Search for the cell housing the specified text and yield its [X, Y] center coordinate. 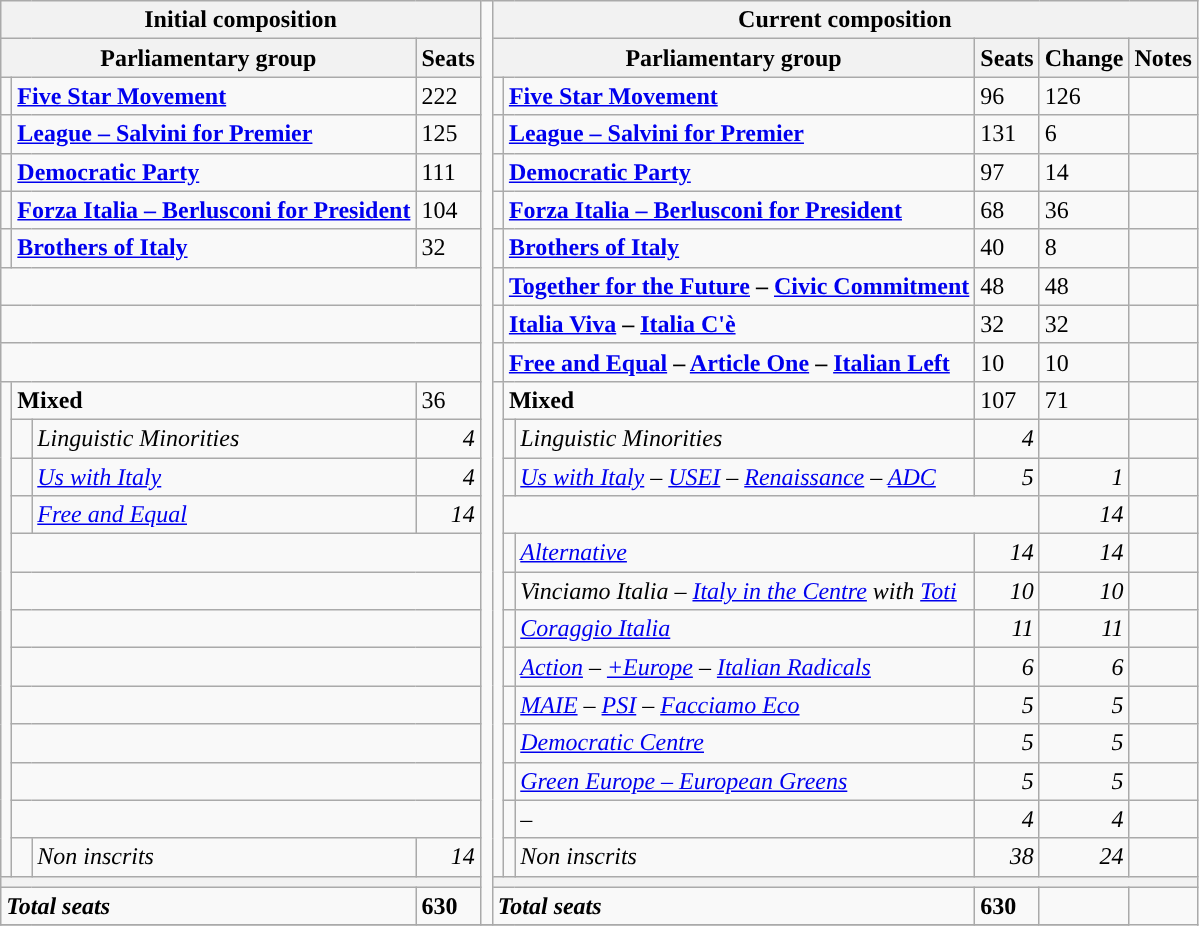
Green Europe – European Greens [745, 781]
Us with Italy – USEI – Renaissance – ADC [745, 477]
97 [1007, 172]
Vinciamo Italia – Italy in the Centre with Toti [745, 591]
24 [1084, 857]
Notes [1163, 58]
104 [448, 210]
Together for the Future – Civic Commitment [738, 286]
107 [1007, 400]
111 [448, 172]
38 [1007, 857]
96 [1007, 96]
MAIE – PSI – Facciamo Eco [745, 705]
8 [1084, 248]
Us with Italy [224, 477]
131 [1007, 134]
125 [448, 134]
Coraggio Italia [745, 629]
Free and Equal [224, 515]
Alternative [745, 553]
126 [1084, 96]
Current composition [844, 20]
Action – +Europe – Italian Radicals [745, 667]
222 [448, 96]
68 [1007, 210]
Change [1084, 58]
Italia Viva – Italia C'è [738, 324]
1 [1084, 477]
40 [1007, 248]
– [745, 819]
Democratic Centre [745, 743]
Free and Equal – Article One – Italian Left [738, 362]
Initial composition [241, 20]
71 [1084, 400]
